Provide the (X, Y) coordinate of the cell's center where the given text is located.  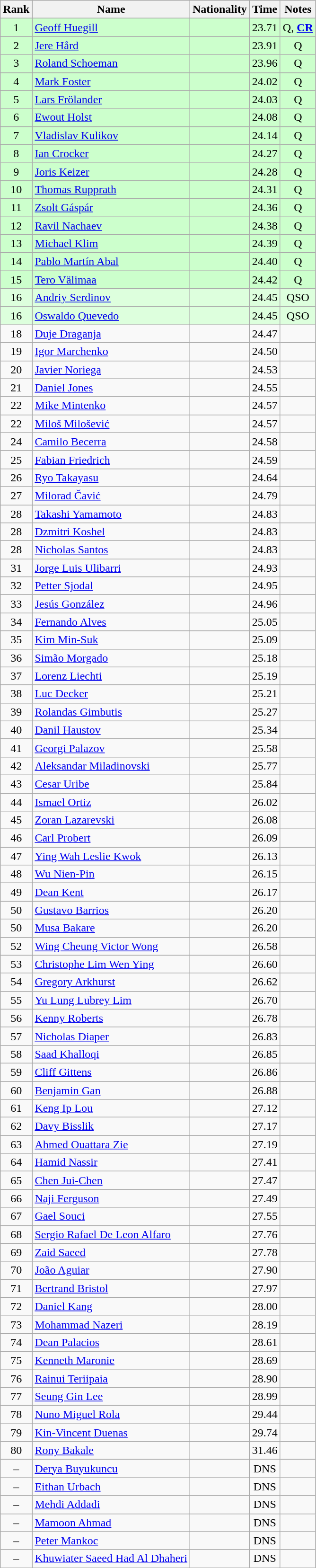
26.85 (265, 1054)
Zsolt Gáspár (111, 207)
Name (111, 9)
24.50 (265, 352)
24.58 (265, 442)
32 (16, 586)
Luc Decker (111, 694)
25.19 (265, 676)
Jere Hård (111, 45)
Roland Schoeman (111, 63)
Miloš Milošević (111, 424)
70 (16, 1270)
24.31 (265, 189)
36 (16, 658)
24.79 (265, 496)
24.40 (265, 262)
Rainui Teriipaia (111, 1379)
Dean Palacios (111, 1342)
24.28 (265, 171)
37 (16, 676)
Benjamin Gan (111, 1090)
55 (16, 1000)
75 (16, 1360)
28.90 (265, 1379)
20 (16, 370)
Rony Bakale (111, 1451)
Pablo Martín Abal (111, 262)
54 (16, 982)
40 (16, 730)
Yu Lung Lubrey Lim (111, 1000)
26.02 (265, 802)
77 (16, 1397)
35 (16, 640)
Mamoon Ahmad (111, 1523)
Derya Buyukuncu (111, 1469)
25.05 (265, 622)
24.02 (265, 81)
48 (16, 874)
27.19 (265, 1144)
26.70 (265, 1000)
27.49 (265, 1198)
Dean Kent (111, 892)
60 (16, 1090)
24.53 (265, 370)
44 (16, 802)
Georgi Palazov (111, 748)
29.44 (265, 1415)
Gael Souci (111, 1216)
Igor Marchenko (111, 352)
Davy Bisslik (111, 1126)
26.88 (265, 1090)
Daniel Jones (111, 388)
24.96 (265, 604)
Danil Haustov (111, 730)
49 (16, 892)
Wu Nien-Pin (111, 874)
3 (16, 63)
Javier Noriega (111, 370)
Mark Foster (111, 81)
42 (16, 766)
Joris Keizer (111, 171)
24.39 (265, 244)
24.47 (265, 334)
Ismael Ortiz (111, 802)
26.08 (265, 820)
24.38 (265, 226)
26.83 (265, 1036)
68 (16, 1234)
Duje Draganja (111, 334)
Geoff Huegill (111, 27)
28.69 (265, 1360)
24.03 (265, 99)
Mike Mintenko (111, 406)
28.99 (265, 1397)
Hamid Nassir (111, 1162)
Khuwiater Saeed Had Al Dhaheri (111, 1559)
Lars Frölander (111, 99)
25.09 (265, 640)
27.97 (265, 1288)
9 (16, 171)
Carl Probert (111, 838)
46 (16, 838)
23.96 (265, 63)
53 (16, 964)
25.18 (265, 658)
69 (16, 1252)
64 (16, 1162)
24.55 (265, 388)
Jesús González (111, 604)
Daniel Kang (111, 1306)
26.58 (265, 946)
Kenneth Maronie (111, 1360)
Eithan Urbach (111, 1487)
24.42 (265, 280)
Nicholas Santos (111, 550)
26.17 (265, 892)
Seung Gin Lee (111, 1397)
27 (16, 496)
23.71 (265, 27)
Musa Bakare (111, 928)
Ewout Holst (111, 117)
Mehdi Addadi (111, 1505)
25.21 (265, 694)
78 (16, 1415)
24.08 (265, 117)
Nationality (219, 9)
2 (16, 45)
27.55 (265, 1216)
15 (16, 280)
24 (16, 442)
47 (16, 856)
Rank (16, 9)
73 (16, 1324)
26 (16, 478)
23.91 (265, 45)
Notes (298, 9)
Michael Klim (111, 244)
Dzmitri Koshel (111, 532)
Andriy Serdinov (111, 298)
Thomas Rupprath (111, 189)
Takashi Yamamoto (111, 514)
79 (16, 1433)
25.84 (265, 784)
Simão Morgado (111, 658)
Aleksandar Miladinovski (111, 766)
Lorenz Liechti (111, 676)
63 (16, 1144)
Kim Min-Suk (111, 640)
26.15 (265, 874)
28.61 (265, 1342)
Naji Ferguson (111, 1198)
72 (16, 1306)
45 (16, 820)
66 (16, 1198)
Kenny Roberts (111, 1018)
24.27 (265, 153)
24.59 (265, 460)
41 (16, 748)
33 (16, 604)
25.77 (265, 766)
27.12 (265, 1108)
Nuno Miguel Rola (111, 1415)
28.19 (265, 1324)
Ravil Nachaev (111, 226)
26.09 (265, 838)
Time (265, 9)
Peter Mankoc (111, 1541)
76 (16, 1379)
12 (16, 226)
24.93 (265, 568)
10 (16, 189)
26.78 (265, 1018)
24.14 (265, 135)
Petter Sjodal (111, 586)
56 (16, 1018)
5 (16, 99)
Gregory Arkhurst (111, 982)
31.46 (265, 1451)
Vladislav Kulikov (111, 135)
Tero Välimaa (111, 280)
52 (16, 946)
Chen Jui-Chen (111, 1180)
Milorad Čavić (111, 496)
43 (16, 784)
1 (16, 27)
27.90 (265, 1270)
27.78 (265, 1252)
58 (16, 1054)
Gustavo Barrios (111, 910)
24.95 (265, 586)
25.58 (265, 748)
Bertrand Bristol (111, 1288)
26.13 (265, 856)
Sergio Rafael De Leon Alfaro (111, 1234)
57 (16, 1036)
24.36 (265, 207)
31 (16, 568)
Fabian Friedrich (111, 460)
Mohammad Nazeri (111, 1324)
27.47 (265, 1180)
25.27 (265, 712)
14 (16, 262)
25.34 (265, 730)
Kin-Vincent Duenas (111, 1433)
29.74 (265, 1433)
Camilo Becerra (111, 442)
74 (16, 1342)
Cesar Uribe (111, 784)
Ahmed Ouattara Zie (111, 1144)
Ryo Takayasu (111, 478)
Cliff Gittens (111, 1072)
Zoran Lazarevski (111, 820)
34 (16, 622)
Zaid Saeed (111, 1252)
28.00 (265, 1306)
62 (16, 1126)
65 (16, 1180)
24.64 (265, 478)
27.76 (265, 1234)
59 (16, 1072)
27.17 (265, 1126)
38 (16, 694)
61 (16, 1108)
7 (16, 135)
27.41 (265, 1162)
19 (16, 352)
Nicholas Diaper (111, 1036)
21 (16, 388)
Ying Wah Leslie Kwok (111, 856)
João Aguiar (111, 1270)
6 (16, 117)
Wing Cheung Victor Wong (111, 946)
Saad Khalloqi (111, 1054)
71 (16, 1288)
Ian Crocker (111, 153)
11 (16, 207)
80 (16, 1451)
39 (16, 712)
26.62 (265, 982)
4 (16, 81)
Keng Ip Lou (111, 1108)
8 (16, 153)
Oswaldo Quevedo (111, 316)
Rolandas Gimbutis (111, 712)
Q, CR (298, 27)
13 (16, 244)
26.86 (265, 1072)
26.60 (265, 964)
25 (16, 460)
Jorge Luis Ulibarri (111, 568)
67 (16, 1216)
18 (16, 334)
Fernando Alves (111, 622)
Christophe Lim Wen Ying (111, 964)
